Pinpoint the cell where the given text exists, returning its [X, Y] midpoint coordinate. 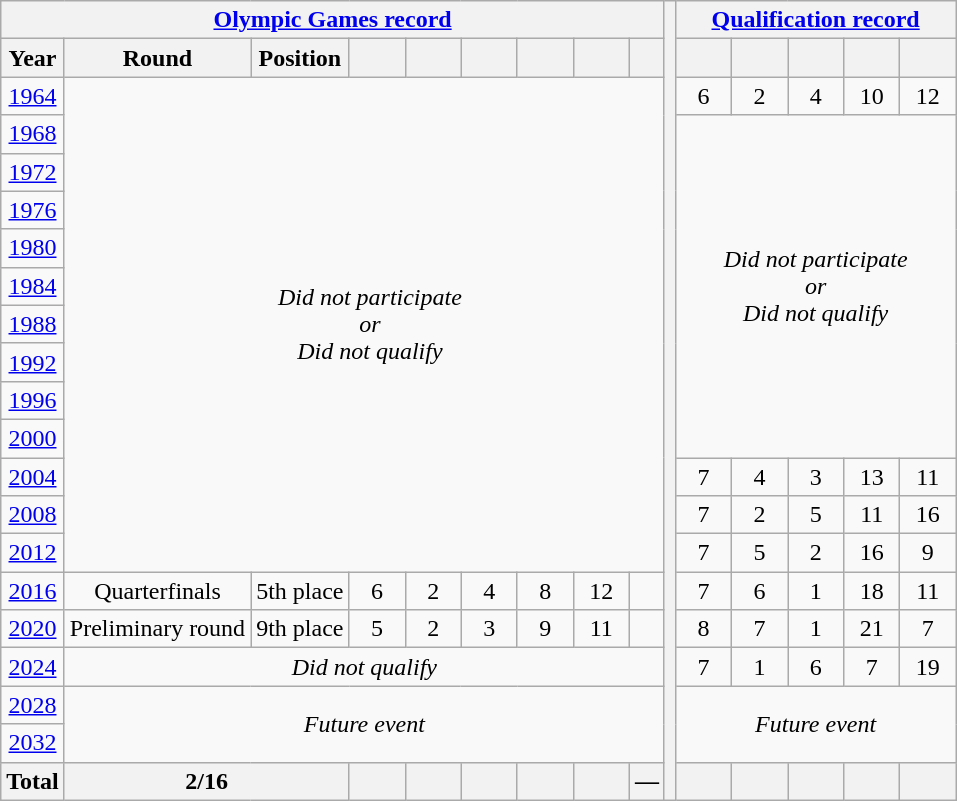
1976 [33, 210]
9th place [300, 629]
1988 [33, 324]
Position [300, 58]
2000 [33, 438]
18 [872, 591]
1964 [33, 96]
19 [928, 667]
Quarterfinals [157, 591]
1972 [33, 172]
2016 [33, 591]
— [646, 781]
13 [872, 477]
10 [872, 96]
5th place [300, 591]
2012 [33, 553]
Qualification record [815, 20]
Did not qualify [364, 667]
2020 [33, 629]
2024 [33, 667]
1980 [33, 248]
2004 [33, 477]
Round [157, 58]
2028 [33, 705]
1996 [33, 400]
Olympic Games record [333, 20]
1984 [33, 286]
2008 [33, 515]
2032 [33, 743]
2/16 [206, 781]
Preliminary round [157, 629]
21 [872, 629]
Year [33, 58]
1992 [33, 362]
Total [33, 781]
1968 [33, 134]
